Return the (x, y) coordinate for the center point of the cell that contains the specified text.  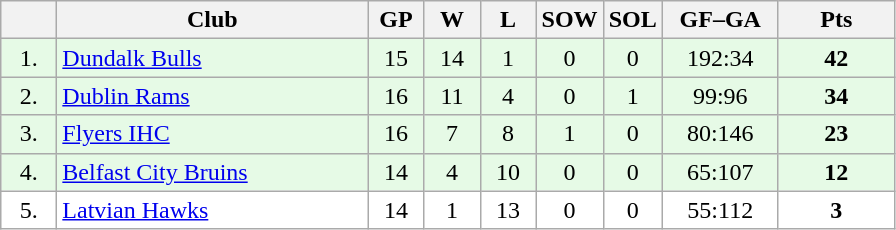
Dundalk Bulls (212, 58)
42 (836, 58)
3 (836, 210)
Dublin Rams (212, 96)
Pts (836, 20)
SOL (632, 20)
3. (29, 134)
GP (396, 20)
1. (29, 58)
11 (452, 96)
2. (29, 96)
10 (508, 172)
23 (836, 134)
34 (836, 96)
12 (836, 172)
4. (29, 172)
W (452, 20)
99:96 (720, 96)
65:107 (720, 172)
L (508, 20)
Flyers IHC (212, 134)
5. (29, 210)
8 (508, 134)
7 (452, 134)
Club (212, 20)
15 (396, 58)
Belfast City Bruins (212, 172)
192:34 (720, 58)
80:146 (720, 134)
55:112 (720, 210)
SOW (570, 20)
13 (508, 210)
Latvian Hawks (212, 210)
GF–GA (720, 20)
